Find where the given text appears and provide that cell's center as (X, Y) coordinate. 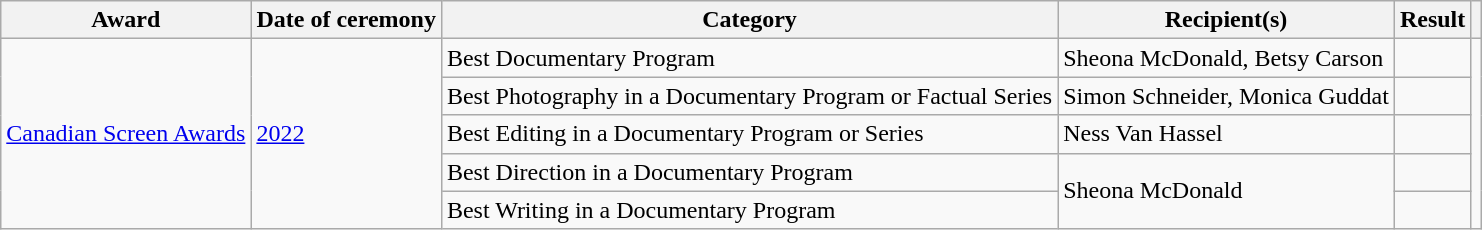
Ness Van Hassel (1226, 134)
Category (749, 20)
Award (126, 20)
Simon Schneider, Monica Guddat (1226, 96)
2022 (346, 134)
Best Writing in a Documentary Program (749, 210)
Sheona McDonald (1226, 191)
Best Editing in a Documentary Program or Series (749, 134)
Result (1432, 20)
Canadian Screen Awards (126, 134)
Recipient(s) (1226, 20)
Best Direction in a Documentary Program (749, 172)
Best Documentary Program (749, 58)
Date of ceremony (346, 20)
Sheona McDonald, Betsy Carson (1226, 58)
Best Photography in a Documentary Program or Factual Series (749, 96)
